Locate the cell with the specified text and output its (x, y) center coordinate. 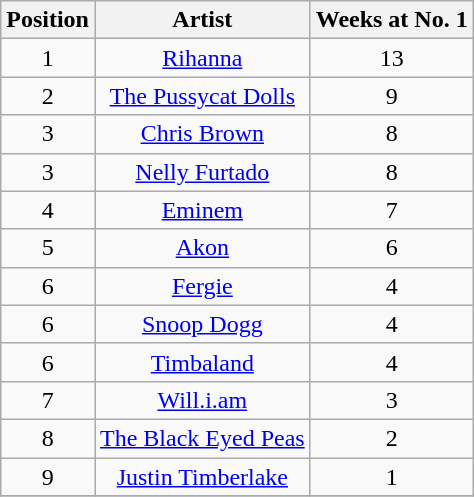
Artist (202, 20)
Timbaland (202, 362)
Fergie (202, 286)
The Black Eyed Peas (202, 438)
Rihanna (202, 58)
Snoop Dogg (202, 324)
The Pussycat Dolls (202, 96)
Justin Timberlake (202, 477)
Will.i.am (202, 400)
Eminem (202, 210)
Nelly Furtado (202, 172)
Chris Brown (202, 134)
Akon (202, 248)
5 (48, 248)
Weeks at No. 1 (392, 20)
Position (48, 20)
13 (392, 58)
